For the text-containing cell, return its midpoint in (X, Y) coordinate format. 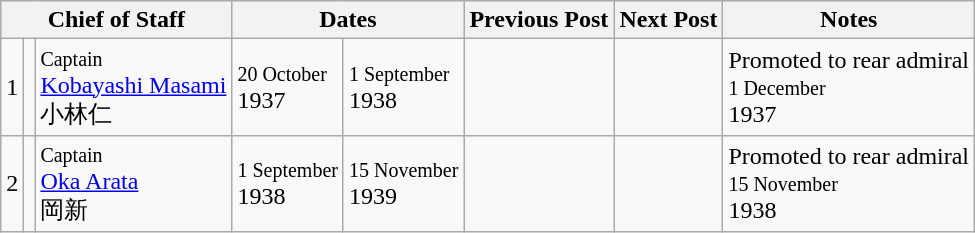
20 October1937 (288, 88)
Promoted to rear admiral1 December1937 (849, 88)
CaptainOka Arata岡新 (134, 184)
Next Post (668, 20)
Dates (348, 20)
2 (12, 184)
Notes (849, 20)
1 (12, 88)
Previous Post (539, 20)
Chief of Staff (116, 20)
Promoted to rear admiral15 November1938 (849, 184)
15 November1939 (403, 184)
CaptainKobayashi Masami小林仁 (134, 88)
